Provide the [x, y] coordinate of the cell's center where the given text is located.  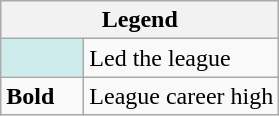
League career high [182, 96]
Led the league [182, 58]
Legend [140, 20]
Bold [42, 96]
